Return the (x, y) coordinate for the center point of the cell that contains the specified text.  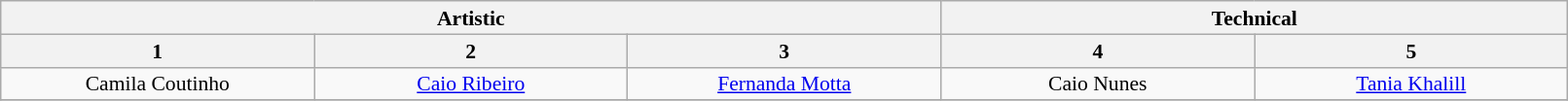
1 (158, 50)
4 (1098, 50)
2 (471, 50)
Fernanda Motta (784, 84)
Artistic (471, 17)
Caio Nunes (1098, 84)
Technical (1255, 17)
Caio Ribeiro (471, 84)
3 (784, 50)
5 (1411, 50)
Tania Khalill (1411, 84)
Camila Coutinho (158, 84)
